Return the [X, Y] coordinate for the center point of the cell that contains the specified text.  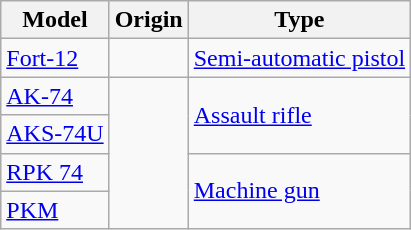
Assault rifle [299, 115]
Model [55, 20]
Machine gun [299, 191]
AKS-74U [55, 134]
PKM [55, 210]
Semi-automatic pistol [299, 58]
AK-74 [55, 96]
Fort-12 [55, 58]
Origin [148, 20]
Type [299, 20]
RPK 74 [55, 172]
